Find where the given text appears and provide that cell's center as [X, Y] coordinate. 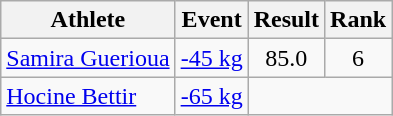
6 [358, 58]
-45 kg [212, 58]
Athlete [88, 20]
-65 kg [212, 96]
85.0 [286, 58]
Event [212, 20]
Result [286, 20]
Hocine Bettir [88, 96]
Samira Guerioua [88, 58]
Rank [358, 20]
